Return the (x, y) coordinate for the center point of the cell that contains the specified text.  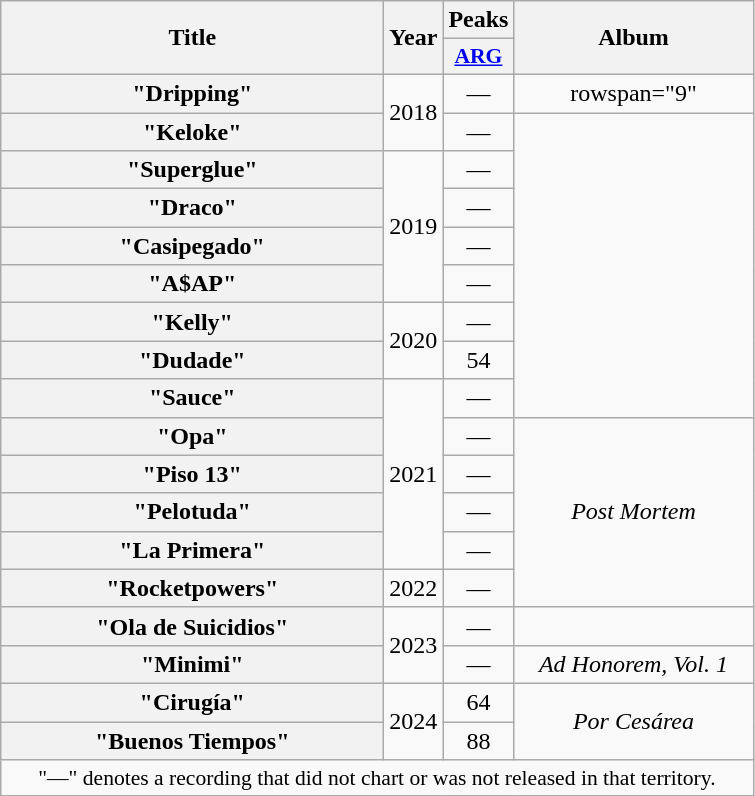
"Rocketpowers" (192, 588)
"Sauce" (192, 398)
Peaks (478, 20)
"Kelly" (192, 322)
2023 (414, 645)
"Dudade" (192, 360)
2020 (414, 341)
Album (634, 38)
Post Mortem (634, 512)
2019 (414, 227)
64 (478, 702)
54 (478, 360)
"Cirugía" (192, 702)
"Pelotuda" (192, 512)
"Buenos Tiempos" (192, 741)
Title (192, 38)
"Opa" (192, 436)
Ad Honorem, Vol. 1 (634, 664)
"Ola de Suicidios" (192, 626)
"Keloke" (192, 131)
"Piso 13" (192, 474)
2018 (414, 112)
"A$AP" (192, 284)
2022 (414, 588)
2021 (414, 474)
rowspan="9" (634, 93)
Year (414, 38)
ARG (478, 57)
2024 (414, 721)
"—" denotes a recording that did not chart or was not released in that territory. (377, 778)
"Minimi" (192, 664)
Por Cesárea (634, 721)
"Dripping" (192, 93)
"Superglue" (192, 170)
"Draco" (192, 208)
88 (478, 741)
"Casipegado" (192, 246)
"La Primera" (192, 550)
